Extract the (x, y) coordinate from the center of the cell holding the provided text.  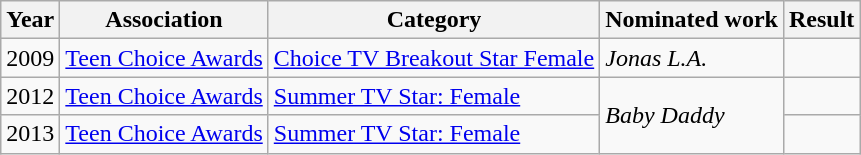
Year (30, 20)
Jonas L.A. (692, 58)
2009 (30, 58)
Result (821, 20)
Choice TV Breakout Star Female (434, 58)
Baby Daddy (692, 115)
Category (434, 20)
2012 (30, 96)
Nominated work (692, 20)
Association (164, 20)
2013 (30, 134)
